Scan for the cell matching the given text and deliver its (X, Y) coordinate at center. 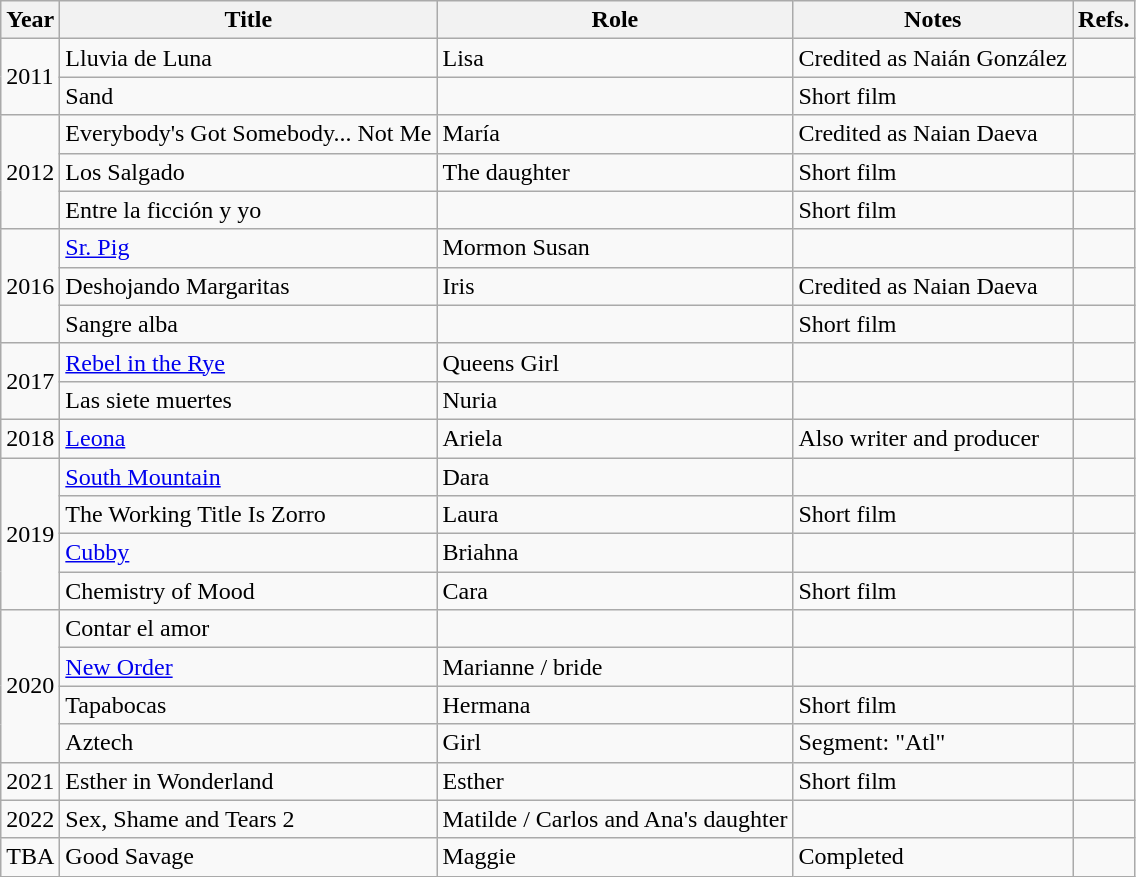
Segment: "Atl" (933, 743)
Rebel in the Rye (248, 362)
The daughter (615, 172)
Everybody's Got Somebody... Not Me (248, 134)
Good Savage (248, 857)
Matilde / Carlos and Ana's daughter (615, 819)
2011 (30, 77)
South Mountain (248, 477)
Refs. (1104, 20)
Girl (615, 743)
Cubby (248, 553)
Tapabocas (248, 705)
Marianne / bride (615, 667)
Entre la ficción y yo (248, 210)
Role (615, 20)
Dara (615, 477)
2016 (30, 286)
Laura (615, 515)
Notes (933, 20)
Sand (248, 96)
Deshojando Margaritas (248, 286)
Sangre alba (248, 324)
Credited as Naián González (933, 58)
Sex, Shame and Tears 2 (248, 819)
Completed (933, 857)
Also writer and producer (933, 438)
Las siete muertes (248, 400)
2021 (30, 781)
Hermana (615, 705)
Mormon Susan (615, 248)
Los Salgado (248, 172)
Leona (248, 438)
2012 (30, 172)
Aztech (248, 743)
2022 (30, 819)
Queens Girl (615, 362)
Esther (615, 781)
2018 (30, 438)
Maggie (615, 857)
Lluvia de Luna (248, 58)
Esther in Wonderland (248, 781)
Nuria (615, 400)
Lisa (615, 58)
Briahna (615, 553)
María (615, 134)
New Order (248, 667)
Iris (615, 286)
2020 (30, 686)
Year (30, 20)
Title (248, 20)
Cara (615, 591)
TBA (30, 857)
2017 (30, 381)
2019 (30, 534)
Contar el amor (248, 629)
Sr. Pig (248, 248)
The Working Title Is Zorro (248, 515)
Ariela (615, 438)
Chemistry of Mood (248, 591)
